Identify which cell holds the provided text, then report its [x, y] central coordinate. 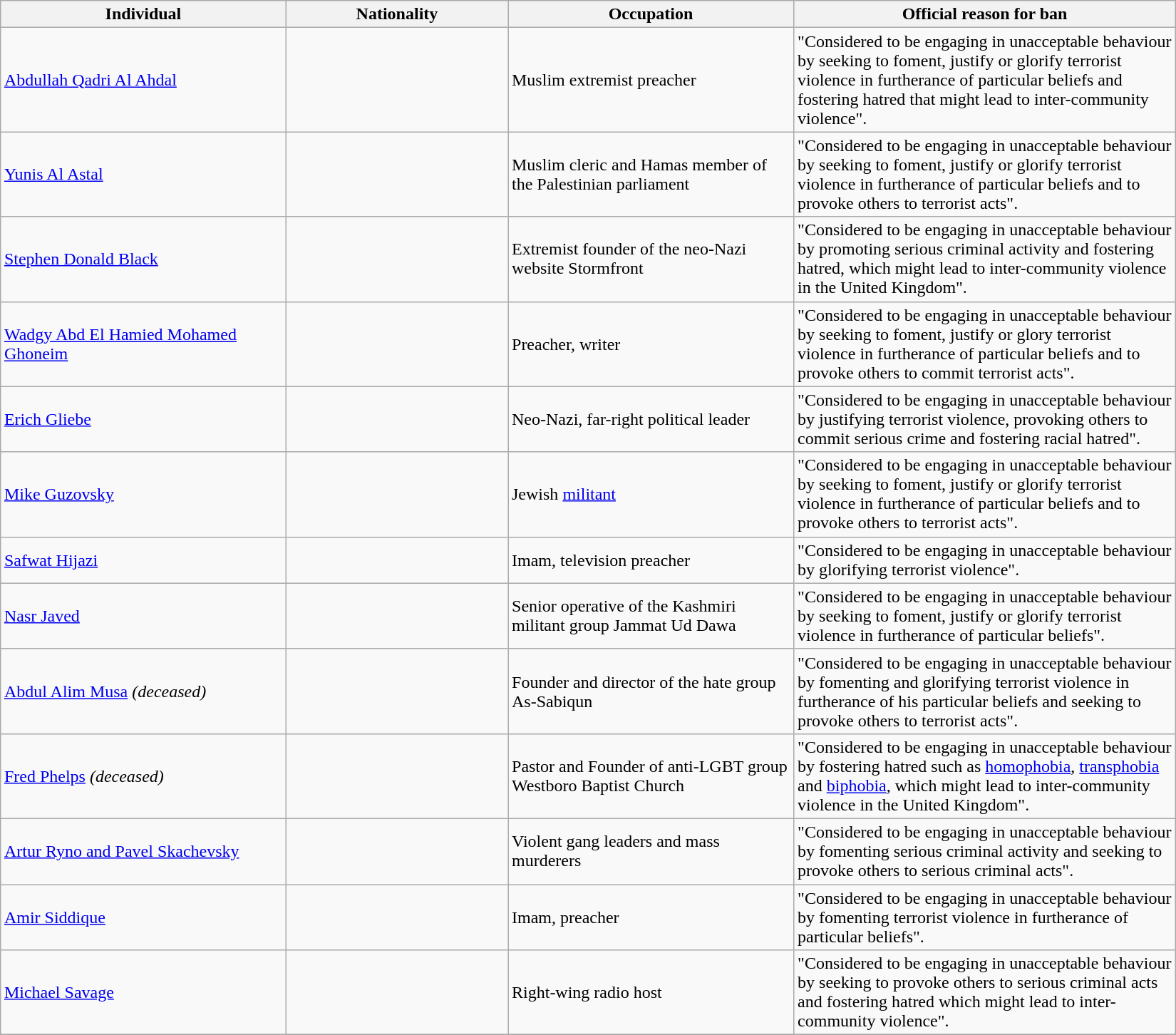
Imam, preacher [650, 917]
Stephen Donald Black [143, 259]
Muslim cleric and Hamas member of the Palestinian parliament [650, 174]
Erich Gliebe [143, 419]
Preacher, writer [650, 344]
"Considered to be engaging in unacceptable behaviour by glorifying terrorist violence". [985, 560]
Senior operative of the Kashmiri militant group Jammat Ud Dawa [650, 616]
Pastor and Founder of anti-LGBT group Westboro Baptist Church [650, 776]
Abdullah Qadri Al Ahdal [143, 80]
Occupation [650, 14]
Nationality [396, 14]
Artur Ryno and Pavel Skachevsky [143, 851]
Mike Guzovsky [143, 495]
Neo-Nazi, far-right political leader [650, 419]
"Considered to be engaging in unacceptable behaviour by fomenting serious criminal activity and seeking to provoke others to serious criminal acts". [985, 851]
"Considered to be engaging in unacceptable behaviour by fomenting terrorist violence in furtherance of particular beliefs". [985, 917]
Nasr Javed [143, 616]
Individual [143, 14]
Imam, television preacher [650, 560]
Safwat Hijazi [143, 560]
Violent gang leaders and mass murderers [650, 851]
Official reason for ban [985, 14]
Wadgy Abd El Hamied Mohamed Ghoneim [143, 344]
Amir Siddique [143, 917]
Michael Savage [143, 992]
Muslim extremist preacher [650, 80]
Founder and director of the hate group As-Sabiqun [650, 691]
Right-wing radio host [650, 992]
Fred Phelps (deceased) [143, 776]
Abdul Alim Musa (deceased) [143, 691]
Yunis Al Astal [143, 174]
Extremist founder of the neo-Nazi website Stormfront [650, 259]
Jewish militant [650, 495]
